Locate the cell with the specified text and output its (X, Y) center coordinate. 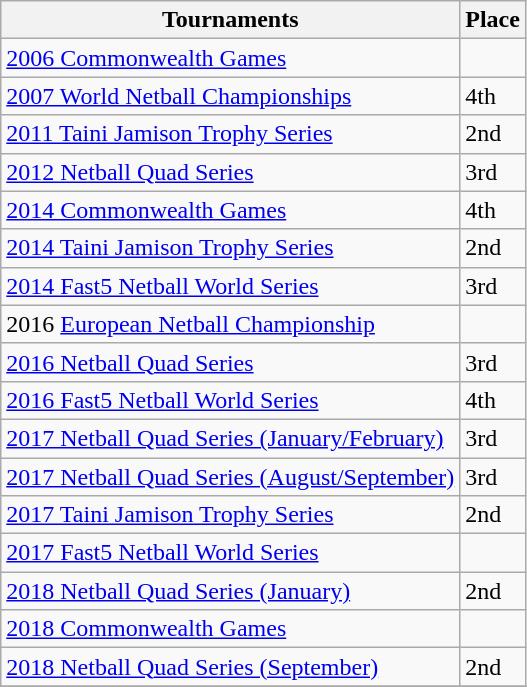
2016 European Netball Championship (230, 324)
2017 Taini Jamison Trophy Series (230, 515)
2017 Fast5 Netball World Series (230, 553)
2006 Commonwealth Games (230, 58)
Tournaments (230, 20)
2017 Netball Quad Series (August/September) (230, 477)
2017 Netball Quad Series (January/February) (230, 438)
2014 Taini Jamison Trophy Series (230, 248)
2014 Commonwealth Games (230, 210)
2007 World Netball Championships (230, 96)
2016 Fast5 Netball World Series (230, 400)
2018 Netball Quad Series (January) (230, 591)
2011 Taini Jamison Trophy Series (230, 134)
2016 Netball Quad Series (230, 362)
2012 Netball Quad Series (230, 172)
2014 Fast5 Netball World Series (230, 286)
2018 Commonwealth Games (230, 629)
Place (493, 20)
2018 Netball Quad Series (September) (230, 667)
